Find where the given text appears and provide that cell's center as [X, Y] coordinate. 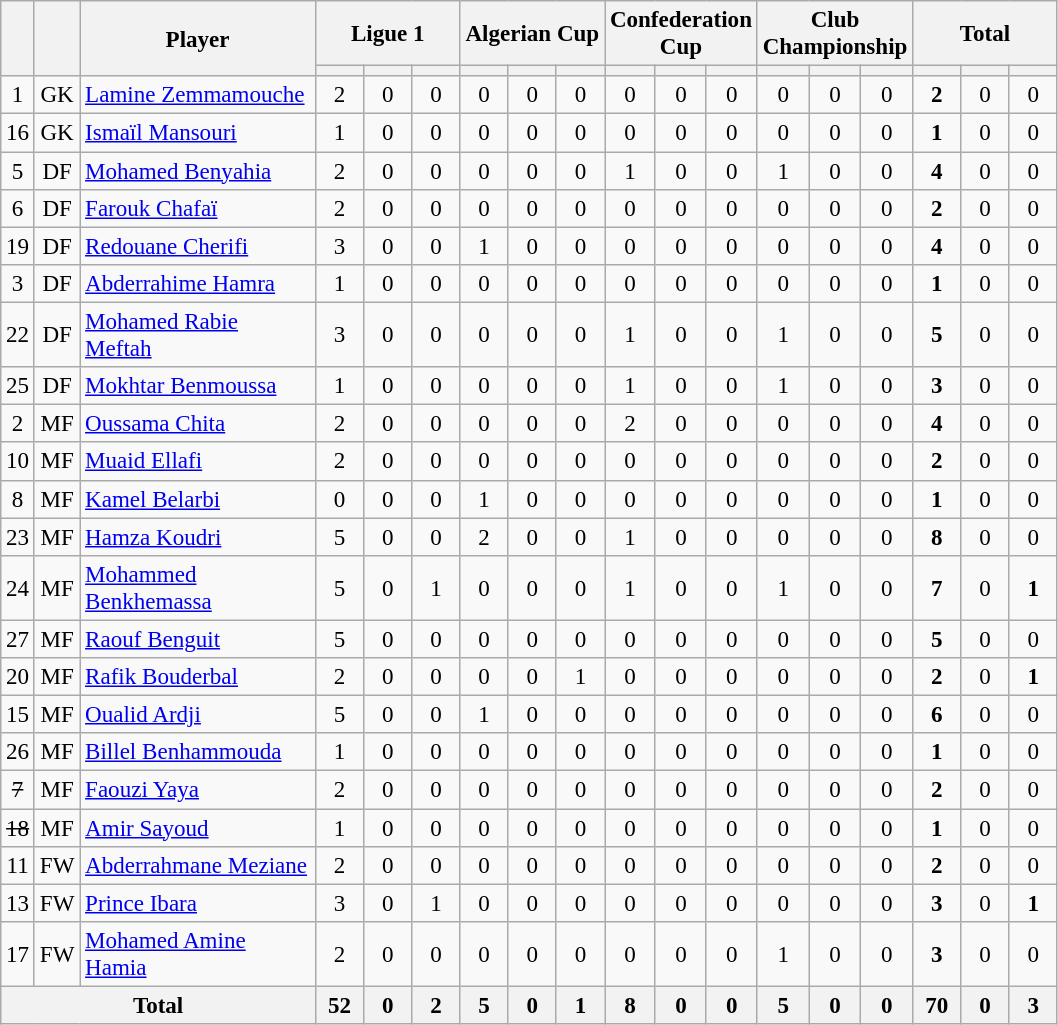
Oualid Ardji [198, 715]
25 [18, 386]
27 [18, 639]
17 [18, 954]
Oussama Chita [198, 424]
Lamine Zemmamouche [198, 95]
Prince Ibara [198, 903]
22 [18, 336]
26 [18, 752]
19 [18, 246]
Abderrahmane Meziane [198, 866]
10 [18, 462]
13 [18, 903]
Mohamed Amine Hamia [198, 954]
Mohammed Benkhemassa [198, 588]
Billel Benhammouda [198, 752]
Mohamed Benyahia [198, 171]
23 [18, 537]
Raouf Benguit [198, 639]
Kamel Belarbi [198, 499]
Hamza Koudri [198, 537]
Player [198, 38]
Algerian Cup [532, 34]
20 [18, 677]
16 [18, 133]
24 [18, 588]
Redouane Cherifi [198, 246]
Club Championship [834, 34]
Ligue 1 [388, 34]
Ismaïl Mansouri [198, 133]
Rafik Bouderbal [198, 677]
52 [339, 1006]
Mohamed Rabie Meftah [198, 336]
Muaid Ellafi [198, 462]
Mokhtar Benmoussa [198, 386]
Abderrahime Hamra [198, 284]
Farouk Chafaï [198, 209]
15 [18, 715]
11 [18, 866]
18 [18, 828]
70 [937, 1006]
Confederation Cup [682, 34]
Amir Sayoud [198, 828]
Faouzi Yaya [198, 790]
